Detect which cell encompasses the target text, then output its (x, y) center coordinate. 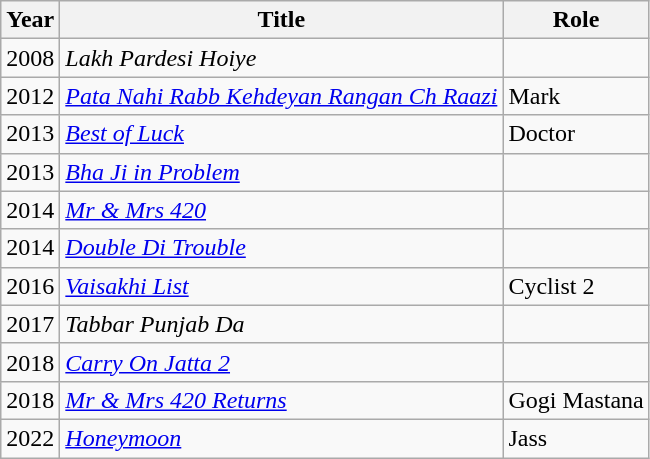
Carry On Jatta 2 (282, 362)
Vaisakhi List (282, 286)
Mark (576, 96)
Jass (576, 438)
Mr & Mrs 420 Returns (282, 400)
2016 (30, 286)
Pata Nahi Rabb Kehdeyan Rangan Ch Raazi (282, 96)
Best of Luck (282, 134)
2012 (30, 96)
Bha Ji in Problem (282, 172)
2017 (30, 324)
Year (30, 20)
Honeymoon (282, 438)
Mr & Mrs 420 (282, 210)
Lakh Pardesi Hoiye (282, 58)
Title (282, 20)
Cyclist 2 (576, 286)
Double Di Trouble (282, 248)
2022 (30, 438)
Gogi Mastana (576, 400)
Tabbar Punjab Da (282, 324)
2008 (30, 58)
Doctor (576, 134)
Role (576, 20)
